Search for the cell housing the specified text and yield its (X, Y) center coordinate. 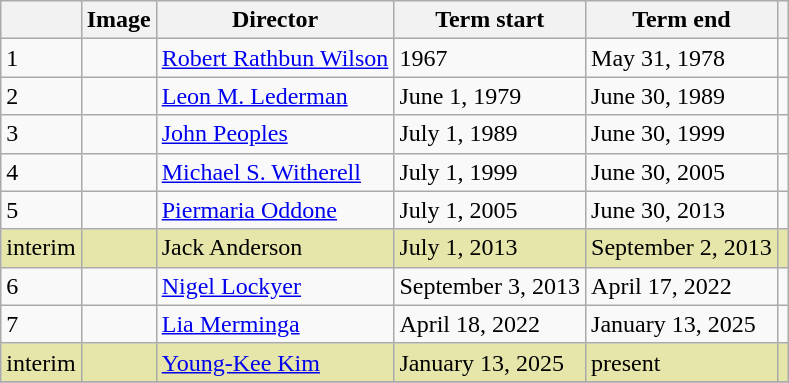
John Peoples (275, 134)
June 30, 2005 (682, 172)
June 30, 2013 (682, 210)
3 (41, 134)
Director (275, 20)
September 3, 2013 (490, 286)
Image (118, 20)
Robert Rathbun Wilson (275, 58)
June 1, 1979 (490, 96)
Term end (682, 20)
September 2, 2013 (682, 248)
1967 (490, 58)
Nigel Lockyer (275, 286)
July 1, 1989 (490, 134)
May 31, 1978 (682, 58)
Jack Anderson (275, 248)
April 18, 2022 (490, 324)
6 (41, 286)
Leon M. Lederman (275, 96)
June 30, 1989 (682, 96)
present (682, 362)
June 30, 1999 (682, 134)
4 (41, 172)
5 (41, 210)
Lia Merminga (275, 324)
Piermaria Oddone (275, 210)
July 1, 2013 (490, 248)
July 1, 2005 (490, 210)
Michael S. Witherell (275, 172)
Young-Kee Kim (275, 362)
2 (41, 96)
7 (41, 324)
Term start (490, 20)
July 1, 1999 (490, 172)
April 17, 2022 (682, 286)
1 (41, 58)
